Provide the [x, y] coordinate of the cell's center where the given text is located.  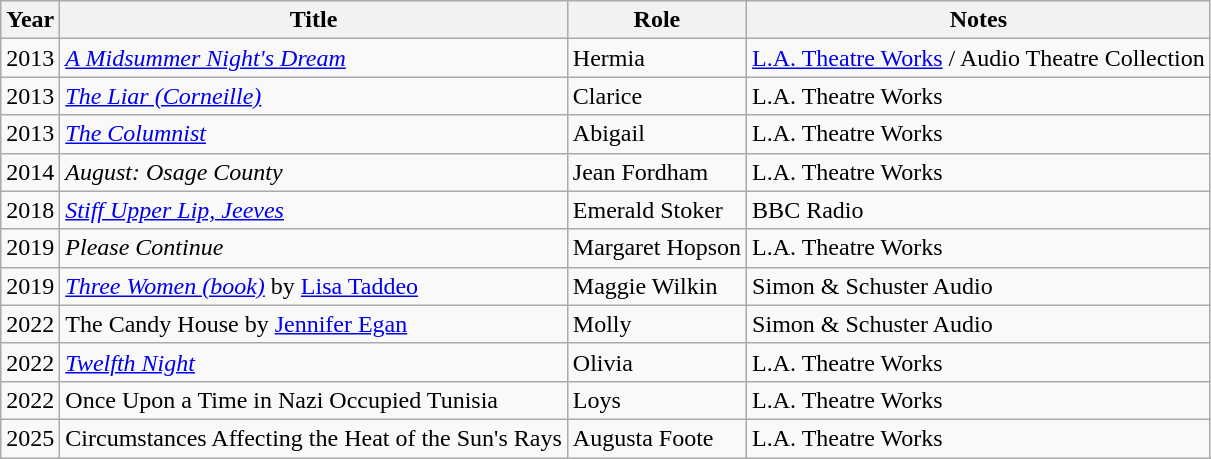
The Candy House by Jennifer Egan [314, 324]
Maggie Wilkin [656, 286]
2018 [30, 210]
BBC Radio [979, 210]
Emerald Stoker [656, 210]
Clarice [656, 96]
August: Osage County [314, 172]
The Liar (Corneille) [314, 96]
Year [30, 20]
Molly [656, 324]
Role [656, 20]
Twelfth Night [314, 362]
Augusta Foote [656, 438]
Jean Fordham [656, 172]
2014 [30, 172]
Notes [979, 20]
Hermia [656, 58]
Abigail [656, 134]
A Midsummer Night's Dream [314, 58]
Title [314, 20]
The Columnist [314, 134]
Stiff Upper Lip, Jeeves [314, 210]
Circumstances Affecting the Heat of the Sun's Rays [314, 438]
Margaret Hopson [656, 248]
Loys [656, 400]
L.A. Theatre Works / Audio Theatre Collection [979, 58]
Please Continue [314, 248]
2025 [30, 438]
Olivia [656, 362]
Three Women (book) by Lisa Taddeo [314, 286]
Once Upon a Time in Nazi Occupied Tunisia [314, 400]
